From the cell containing the given text, extract its center point as [x, y] coordinate. 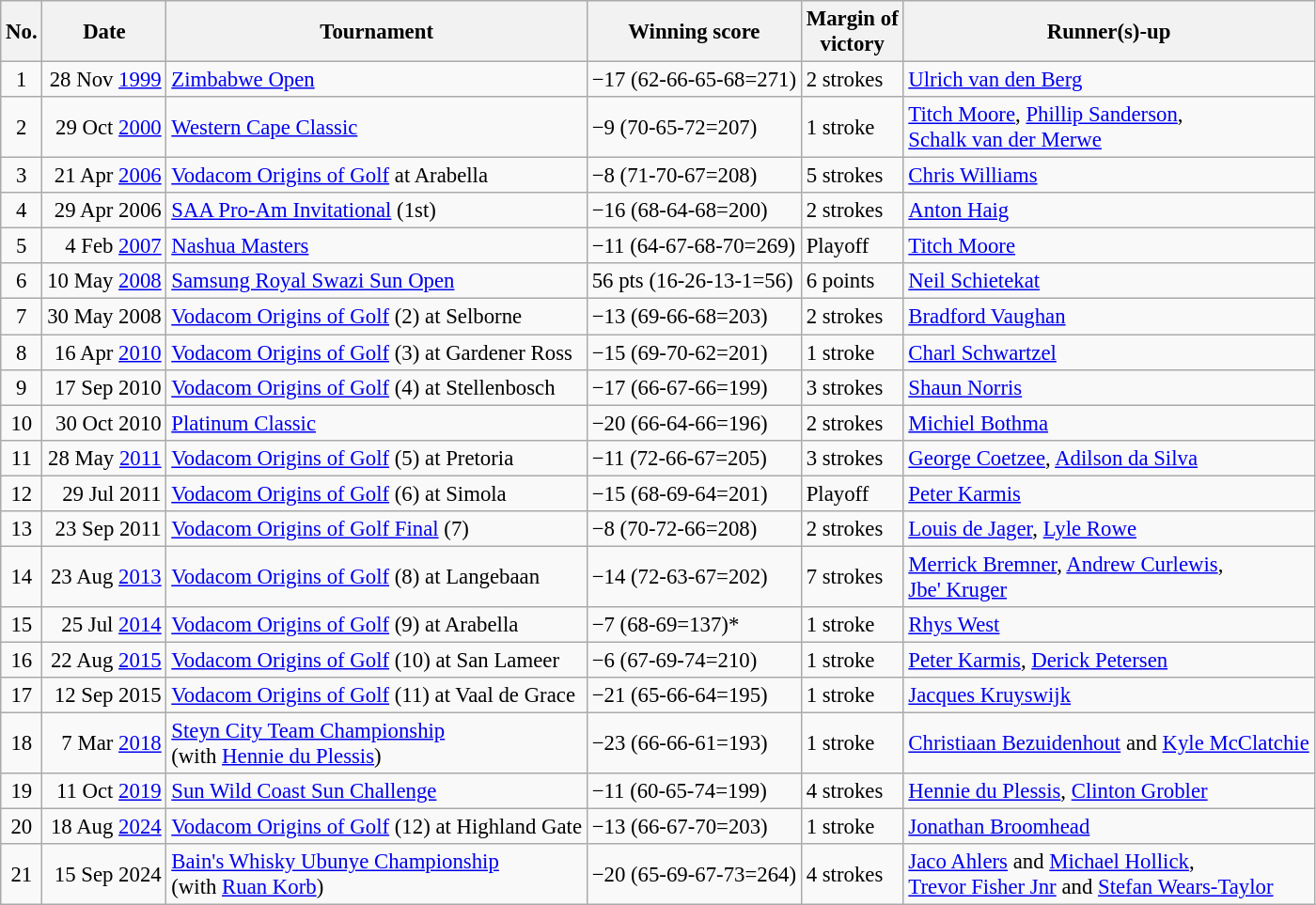
14 [22, 577]
−8 (70-72-66=208) [694, 529]
Vodacom Origins of Golf at Arabella [376, 176]
Platinum Classic [376, 423]
28 Nov 1999 [104, 80]
11 [22, 458]
Vodacom Origins of Golf (8) at Langebaan [376, 577]
Vodacom Origins of Golf (12) at Highland Gate [376, 827]
−13 (69-66-68=203) [694, 317]
3 [22, 176]
15 Sep 2024 [104, 874]
30 Oct 2010 [104, 423]
29 Oct 2000 [104, 128]
4 Feb 2007 [104, 246]
George Coetzee, Adilson da Silva [1109, 458]
7 [22, 317]
−11 (64-67-68-70=269) [694, 246]
−9 (70-65-72=207) [694, 128]
25 Jul 2014 [104, 625]
Rhys West [1109, 625]
Vodacom Origins of Golf (3) at Gardener Ross [376, 352]
−16 (68-64-68=200) [694, 211]
5 strokes [852, 176]
10 May 2008 [104, 281]
−20 (65-69-67-73=264) [694, 874]
−17 (62-66-65-68=271) [694, 80]
Jonathan Broomhead [1109, 827]
17 [22, 695]
21 [22, 874]
Tournament [376, 32]
18 Aug 2024 [104, 827]
19 [22, 791]
Louis de Jager, Lyle Rowe [1109, 529]
16 Apr 2010 [104, 352]
Hennie du Plessis, Clinton Grobler [1109, 791]
Jaco Ahlers and Michael Hollick, Trevor Fisher Jnr and Stefan Wears-Taylor [1109, 874]
Titch Moore [1109, 246]
6 [22, 281]
Peter Karmis [1109, 493]
Peter Karmis, Derick Petersen [1109, 660]
29 Apr 2006 [104, 211]
29 Jul 2011 [104, 493]
18 [22, 744]
9 [22, 387]
23 Aug 2013 [104, 577]
Vodacom Origins of Golf (5) at Pretoria [376, 458]
56 pts (16-26-13-1=56) [694, 281]
2 [22, 128]
Christiaan Bezuidenhout and Kyle McClatchie [1109, 744]
−21 (65-66-64=195) [694, 695]
Charl Schwartzel [1109, 352]
Shaun Norris [1109, 387]
11 Oct 2019 [104, 791]
Chris Williams [1109, 176]
−14 (72-63-67=202) [694, 577]
Titch Moore, Phillip Sanderson, Schalk van der Merwe [1109, 128]
Zimbabwe Open [376, 80]
Samsung Royal Swazi Sun Open [376, 281]
6 points [852, 281]
Jacques Kruyswijk [1109, 695]
Runner(s)-up [1109, 32]
−17 (66-67-66=199) [694, 387]
7 strokes [852, 577]
8 [22, 352]
No. [22, 32]
23 Sep 2011 [104, 529]
Margin ofvictory [852, 32]
−15 (69-70-62=201) [694, 352]
28 May 2011 [104, 458]
Vodacom Origins of Golf Final (7) [376, 529]
SAA Pro-Am Invitational (1st) [376, 211]
Vodacom Origins of Golf (4) at Stellenbosch [376, 387]
Ulrich van den Berg [1109, 80]
Vodacom Origins of Golf (2) at Selborne [376, 317]
1 [22, 80]
Vodacom Origins of Golf (6) at Simola [376, 493]
20 [22, 827]
−6 (67-69-74=210) [694, 660]
12 Sep 2015 [104, 695]
−11 (60-65-74=199) [694, 791]
Merrick Bremner, Andrew Curlewis, Jbe' Kruger [1109, 577]
Winning score [694, 32]
17 Sep 2010 [104, 387]
−13 (66-67-70=203) [694, 827]
Anton Haig [1109, 211]
21 Apr 2006 [104, 176]
Michiel Bothma [1109, 423]
22 Aug 2015 [104, 660]
−7 (68-69=137)* [694, 625]
12 [22, 493]
Date [104, 32]
Neil Schietekat [1109, 281]
−20 (66-64-66=196) [694, 423]
30 May 2008 [104, 317]
Western Cape Classic [376, 128]
Bradford Vaughan [1109, 317]
−11 (72-66-67=205) [694, 458]
4 [22, 211]
Vodacom Origins of Golf (10) at San Lameer [376, 660]
−8 (71-70-67=208) [694, 176]
5 [22, 246]
Vodacom Origins of Golf (9) at Arabella [376, 625]
Steyn City Team Championship(with Hennie du Plessis) [376, 744]
−15 (68-69-64=201) [694, 493]
13 [22, 529]
7 Mar 2018 [104, 744]
Vodacom Origins of Golf (11) at Vaal de Grace [376, 695]
15 [22, 625]
−23 (66-66-61=193) [694, 744]
16 [22, 660]
Sun Wild Coast Sun Challenge [376, 791]
Bain's Whisky Ubunye Championship(with Ruan Korb) [376, 874]
10 [22, 423]
Nashua Masters [376, 246]
